For the text-containing cell, return its midpoint in [X, Y] coordinate format. 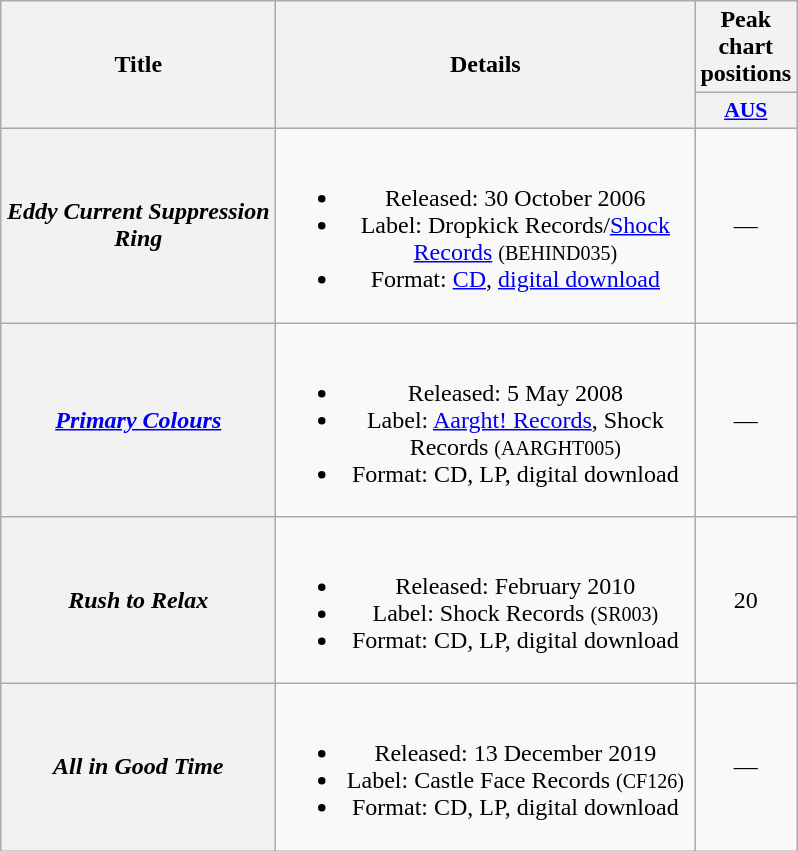
Released: 5 May 2008Label: Aarght! Records, Shock Records (AARGHT005)Format: CD, LP, digital download [486, 419]
20 [746, 600]
Details [486, 65]
Released: 30 October 2006Label: Dropkick Records/Shock Records (BEHIND035)Format: CD, digital download [486, 225]
Eddy Current Suppression Ring [138, 225]
Released: February 2010Label: Shock Records (SR003)Format: CD, LP, digital download [486, 600]
Peak chart positions [746, 47]
Released: 13 December 2019Label: Castle Face Records (CF126)Format: CD, LP, digital download [486, 768]
Title [138, 65]
Primary Colours [138, 419]
Rush to Relax [138, 600]
AUS [746, 111]
All in Good Time [138, 768]
